Provide the [x, y] coordinate of the cell's center where the given text is located.  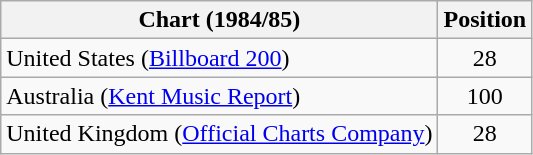
United Kingdom (Official Charts Company) [220, 134]
Australia (Kent Music Report) [220, 96]
United States (Billboard 200) [220, 58]
100 [485, 96]
Chart (1984/85) [220, 20]
Position [485, 20]
